Provide the (x, y) coordinate of the cell's center where the given text is located.  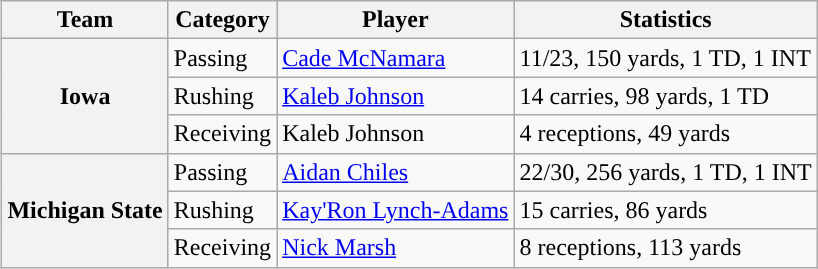
Category (222, 20)
22/30, 256 yards, 1 TD, 1 INT (666, 172)
Cade McNamara (396, 58)
4 receptions, 49 yards (666, 134)
Iowa (85, 96)
Aidan Chiles (396, 172)
Team (85, 20)
Statistics (666, 20)
15 carries, 86 yards (666, 210)
Kay'Ron Lynch-Adams (396, 210)
Player (396, 20)
Michigan State (85, 210)
11/23, 150 yards, 1 TD, 1 INT (666, 58)
Nick Marsh (396, 248)
8 receptions, 113 yards (666, 248)
14 carries, 98 yards, 1 TD (666, 96)
